Pinpoint the cell where the given text exists, returning its [X, Y] midpoint coordinate. 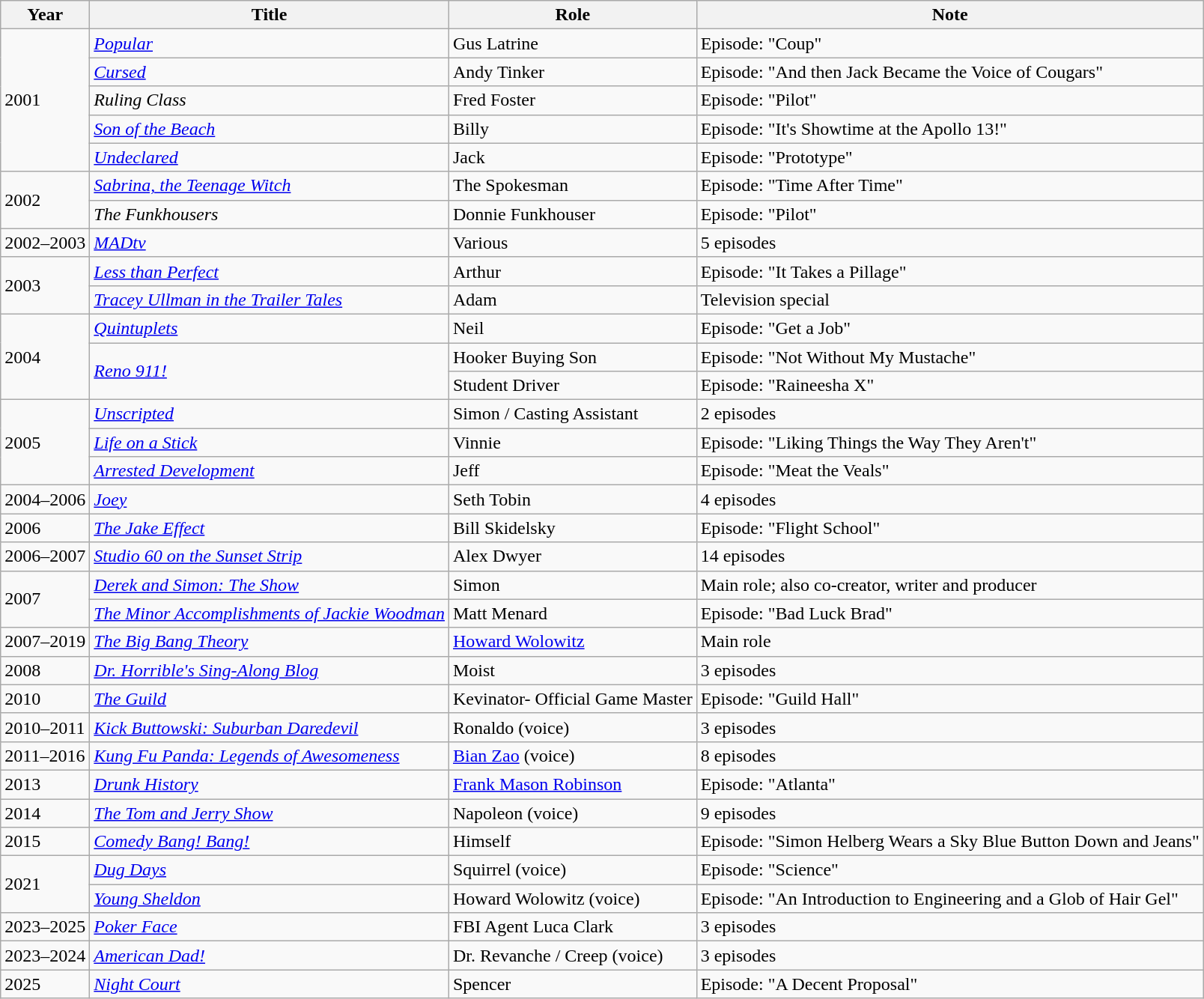
Main role; also co-creator, writer and producer [949, 585]
8 episodes [949, 756]
Simon [572, 585]
Frank Mason Robinson [572, 784]
Cursed [270, 72]
Episode: "And then Jack Became the Voice of Cougars" [949, 72]
MADtv [270, 243]
4 episodes [949, 499]
Himself [572, 842]
2005 [45, 443]
Episode: "Not Without My Mustache" [949, 357]
Sabrina, the Teenage Witch [270, 186]
Dr. Horrible's Sing-Along Blog [270, 670]
American Dad! [270, 956]
Bill Skidelsky [572, 528]
2010–2011 [45, 727]
Seth Tobin [572, 499]
Donnie Funkhouser [572, 214]
Kung Fu Panda: Legends of Awesomeness [270, 756]
Episode: "Flight School" [949, 528]
Son of the Beach [270, 129]
2004–2006 [45, 499]
2002–2003 [45, 243]
Bian Zao (voice) [572, 756]
2002 [45, 200]
The Spokesman [572, 186]
2006 [45, 528]
2004 [45, 356]
14 episodes [949, 556]
Title [270, 15]
2 episodes [949, 414]
Simon / Casting Assistant [572, 414]
Episode: "Atlanta" [949, 784]
Arrested Development [270, 471]
Billy [572, 129]
Studio 60 on the Sunset Strip [270, 556]
Kevinator- Official Game Master [572, 699]
Ronaldo (voice) [572, 727]
2015 [45, 842]
Dr. Revanche / Creep (voice) [572, 956]
Episode: "Guild Hall" [949, 699]
Quintuplets [270, 328]
2011–2016 [45, 756]
Night Court [270, 984]
The Guild [270, 699]
Episode: "Liking Things the Way They Aren't" [949, 443]
Howard Wolowitz [572, 642]
Neil [572, 328]
Main role [949, 642]
Adam [572, 300]
Episode: "Time After Time" [949, 186]
The Tom and Jerry Show [270, 813]
Tracey Ullman in the Trailer Tales [270, 300]
Unscripted [270, 414]
2008 [45, 670]
Jack [572, 157]
2025 [45, 984]
Gus Latrine [572, 43]
2021 [45, 884]
Episode: "It's Showtime at the Apollo 13!" [949, 129]
Life on a Stick [270, 443]
Episode: "Prototype" [949, 157]
Various [572, 243]
The Big Bang Theory [270, 642]
9 episodes [949, 813]
Drunk History [270, 784]
Year [45, 15]
Derek and Simon: The Show [270, 585]
Matt Menard [572, 613]
Episode: "Simon Helberg Wears a Sky Blue Button Down and Jeans" [949, 842]
Fred Foster [572, 100]
Hooker Buying Son [572, 357]
2023–2024 [45, 956]
Squirrel (voice) [572, 870]
5 episodes [949, 243]
Episode: "Raineesha X" [949, 386]
The Funkhousers [270, 214]
Episode: "Meat the Veals" [949, 471]
2001 [45, 100]
2014 [45, 813]
Reno 911! [270, 371]
Episode: "An Introduction to Engineering and a Glob of Hair Gel" [949, 899]
Television special [949, 300]
Episode: "Science" [949, 870]
Episode: "Coup" [949, 43]
Moist [572, 670]
Episode: "Bad Luck Brad" [949, 613]
2006–2007 [45, 556]
Poker Face [270, 927]
Less than Perfect [270, 271]
Student Driver [572, 386]
Howard Wolowitz (voice) [572, 899]
Ruling Class [270, 100]
Joey [270, 499]
Undeclared [270, 157]
2013 [45, 784]
2003 [45, 285]
2023–2025 [45, 927]
Jeff [572, 471]
Popular [270, 43]
Arthur [572, 271]
Note [949, 15]
2010 [45, 699]
Kick Buttowski: Suburban Daredevil [270, 727]
Episode: "It Takes a Pillage" [949, 271]
Napoleon (voice) [572, 813]
Young Sheldon [270, 899]
Episode: "A Decent Proposal" [949, 984]
Comedy Bang! Bang! [270, 842]
Role [572, 15]
Spencer [572, 984]
2007 [45, 599]
Andy Tinker [572, 72]
Alex Dwyer [572, 556]
The Minor Accomplishments of Jackie Woodman [270, 613]
2007–2019 [45, 642]
FBI Agent Luca Clark [572, 927]
Dug Days [270, 870]
Vinnie [572, 443]
The Jake Effect [270, 528]
Episode: "Get a Job" [949, 328]
